Detect which cell encompasses the target text, then output its [X, Y] center coordinate. 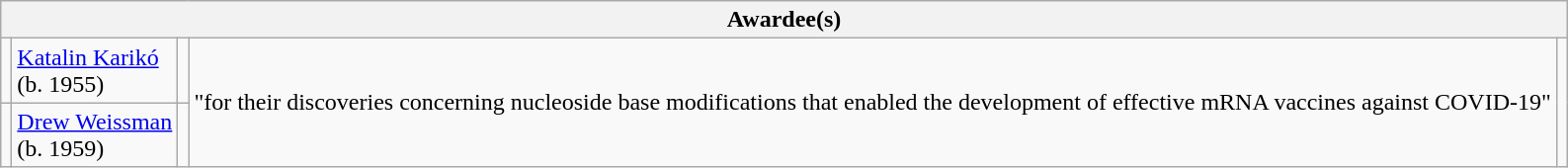
Drew Weissman(b. 1959) [95, 134]
"for their discoveries concerning nucleoside base modifications that enabled the development of effective mRNA vaccines against COVID-19" [872, 103]
Awardee(s) [784, 20]
Katalin Karikó(b. 1955) [95, 71]
